Pinpoint the cell where the given text exists, returning its [x, y] midpoint coordinate. 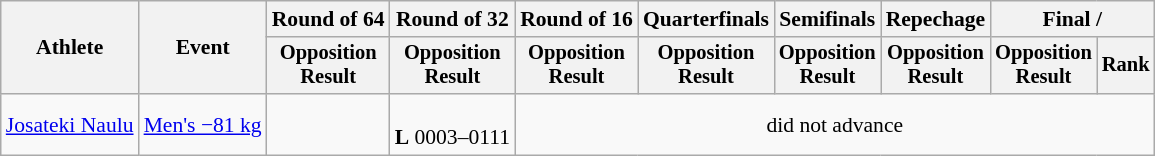
Quarterfinals [706, 19]
Round of 64 [328, 19]
Round of 32 [452, 19]
Round of 16 [576, 19]
Athlete [70, 48]
Men's −81 kg [203, 124]
Event [203, 48]
L 0003–0111 [452, 124]
Josateki Naulu [70, 124]
Repechage [936, 19]
Rank [1126, 66]
Semifinals [828, 19]
Final / [1072, 19]
did not advance [834, 124]
